Extract the (X, Y) coordinate from the center of the cell holding the provided text.  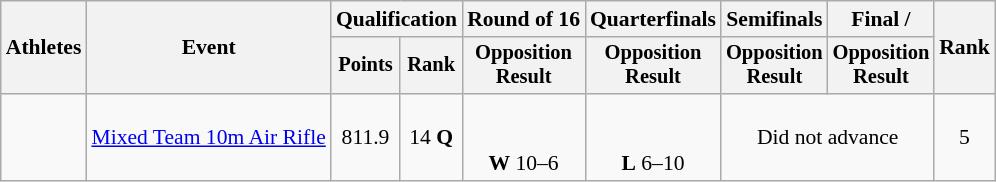
L 6–10 (653, 138)
Quarterfinals (653, 19)
Event (208, 48)
811.9 (366, 138)
W 10–6 (524, 138)
5 (964, 138)
Round of 16 (524, 19)
Did not advance (828, 138)
Mixed Team 10m Air Rifle (208, 138)
Semifinals (774, 19)
Final / (882, 19)
14 Q (431, 138)
Athletes (44, 48)
Qualification (396, 19)
Points (366, 66)
